Return [x, y] of the center of cell containing provided text 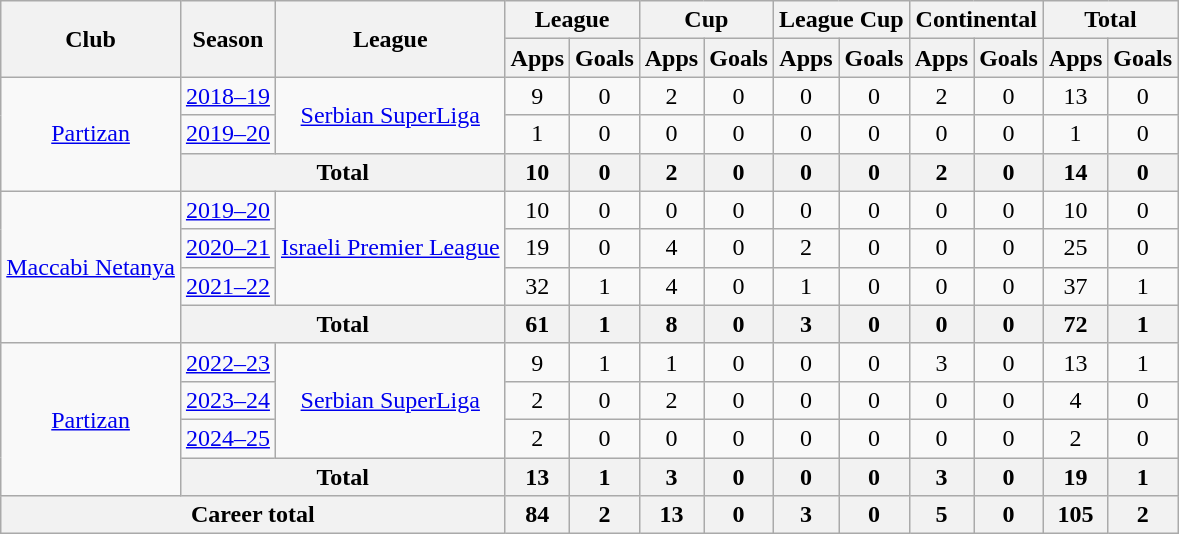
8 [671, 324]
Club [91, 39]
Career total [253, 515]
Israeli Premier League [390, 248]
Season [228, 39]
61 [537, 324]
72 [1075, 324]
14 [1075, 172]
2022–23 [228, 362]
105 [1075, 515]
League Cup [841, 20]
2018–19 [228, 96]
2020–21 [228, 248]
32 [537, 286]
25 [1075, 248]
37 [1075, 286]
84 [537, 515]
2024–25 [228, 438]
Continental [976, 20]
5 [941, 515]
Cup [706, 20]
Maccabi Netanya [91, 267]
2021–22 [228, 286]
2023–24 [228, 400]
